Identify which cell holds the provided text, then report its [X, Y] central coordinate. 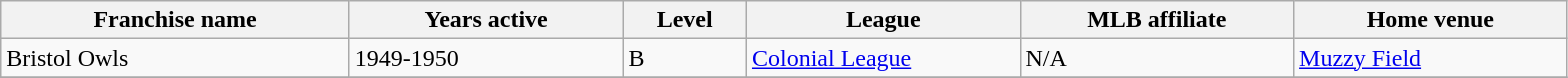
Years active [486, 20]
Muzzy Field [1431, 58]
N/A [1157, 58]
Franchise name [176, 20]
League [883, 20]
1949-1950 [486, 58]
B [685, 58]
Colonial League [883, 58]
MLB affiliate [1157, 20]
Bristol Owls [176, 58]
Level [685, 20]
Home venue [1431, 20]
